Scan for the cell matching the given text and deliver its [x, y] coordinate at center. 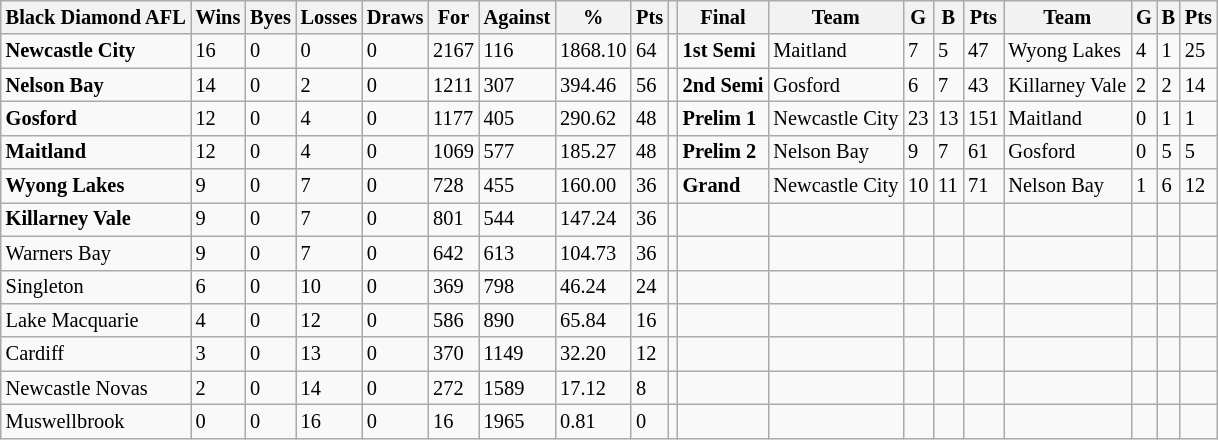
3 [218, 354]
147.24 [593, 219]
728 [453, 186]
% [593, 17]
544 [518, 219]
Wins [218, 17]
Draws [395, 17]
1211 [453, 85]
2nd Semi [724, 85]
11 [948, 186]
1177 [453, 118]
1868.10 [593, 51]
0.81 [593, 421]
64 [650, 51]
369 [453, 287]
For [453, 17]
290.62 [593, 118]
Singleton [96, 287]
Muswellbrook [96, 421]
642 [453, 253]
24 [650, 287]
Lake Macquarie [96, 320]
1589 [518, 388]
65.84 [593, 320]
17.12 [593, 388]
Byes [270, 17]
151 [983, 118]
2167 [453, 51]
1149 [518, 354]
Losses [329, 17]
Prelim 2 [724, 152]
Grand [724, 186]
577 [518, 152]
Prelim 1 [724, 118]
1965 [518, 421]
798 [518, 287]
185.27 [593, 152]
Warners Bay [96, 253]
801 [453, 219]
Newcastle Novas [96, 388]
1st Semi [724, 51]
160.00 [593, 186]
Cardiff [96, 354]
61 [983, 152]
32.20 [593, 354]
8 [650, 388]
56 [650, 85]
613 [518, 253]
394.46 [593, 85]
Final [724, 17]
25 [1198, 51]
43 [983, 85]
23 [918, 118]
586 [453, 320]
272 [453, 388]
104.73 [593, 253]
47 [983, 51]
890 [518, 320]
46.24 [593, 287]
Against [518, 17]
1069 [453, 152]
307 [518, 85]
Black Diamond AFL [96, 17]
116 [518, 51]
71 [983, 186]
370 [453, 354]
405 [518, 118]
455 [518, 186]
